Capture the cell that displays the provided text and extract its (X, Y) central coordinate. 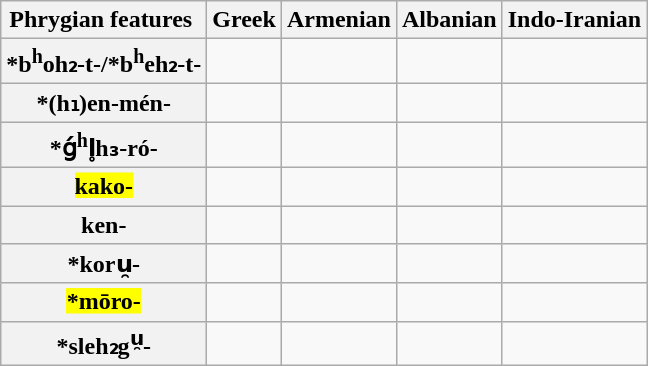
Armenian (338, 20)
*mōro- (104, 302)
Indo-Iranian (574, 20)
*ǵhl̥h₃-ró- (104, 146)
ken- (104, 225)
Albanian (449, 20)
Phrygian features (104, 20)
Greek (244, 20)
kako- (104, 186)
*koru̯- (104, 264)
*sleh₂gu̯- (104, 344)
*(h₁)en-mén- (104, 103)
*bhoh₂-t-/*bheh₂-t- (104, 62)
